Search for the cell housing the specified text and yield its [x, y] center coordinate. 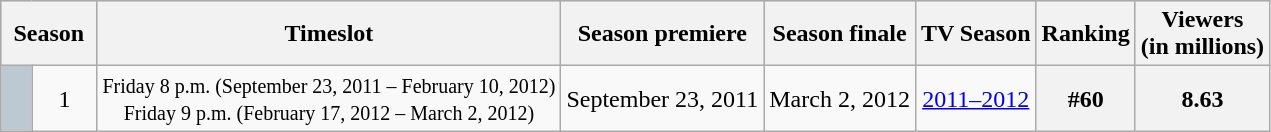
Timeslot [329, 34]
March 2, 2012 [840, 98]
1 [64, 98]
Viewers(in millions) [1202, 34]
Ranking [1086, 34]
2011–2012 [976, 98]
TV Season [976, 34]
#60 [1086, 98]
September 23, 2011 [662, 98]
8.63 [1202, 98]
Season [49, 34]
Season finale [840, 34]
Season premiere [662, 34]
Friday 8 p.m. (September 23, 2011 – February 10, 2012)Friday 9 p.m. (February 17, 2012 – March 2, 2012) [329, 98]
